Capture the cell that displays the provided text and extract its [x, y] central coordinate. 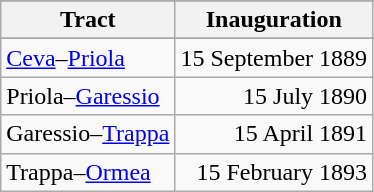
Inauguration [274, 20]
Tract [88, 20]
Ceva–Priola [88, 58]
15 September 1889 [274, 58]
15 April 1891 [274, 134]
Trappa–Ormea [88, 172]
Garessio–Trappa [88, 134]
15 February 1893 [274, 172]
Priola–Garessio [88, 96]
15 July 1890 [274, 96]
